Provide the [X, Y] coordinate of the cell's center where the given text is located.  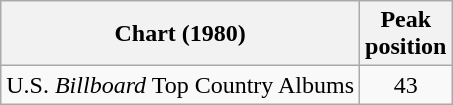
Peakposition [406, 34]
43 [406, 85]
U.S. Billboard Top Country Albums [180, 85]
Chart (1980) [180, 34]
